Find where the given text appears and provide that cell's center as [x, y] coordinate. 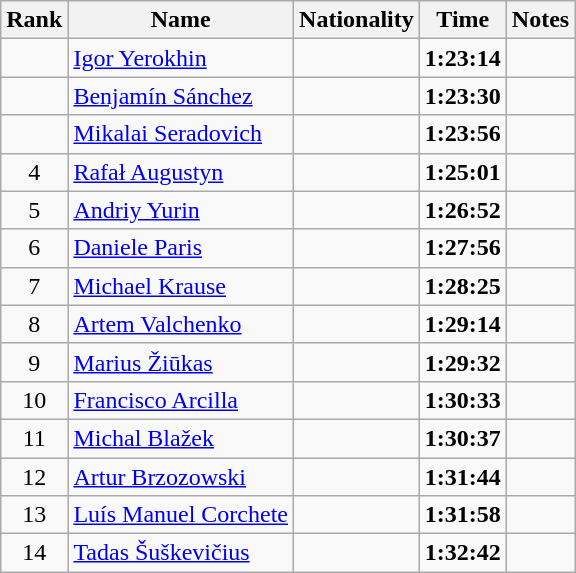
1:23:56 [462, 134]
Benjamín Sánchez [181, 96]
6 [34, 248]
4 [34, 172]
1:29:32 [462, 362]
Artem Valchenko [181, 324]
11 [34, 438]
Nationality [357, 20]
Marius Žiūkas [181, 362]
Rafał Augustyn [181, 172]
1:29:14 [462, 324]
7 [34, 286]
Michal Blažek [181, 438]
1:23:30 [462, 96]
1:30:33 [462, 400]
5 [34, 210]
9 [34, 362]
1:31:44 [462, 477]
1:25:01 [462, 172]
1:31:58 [462, 515]
13 [34, 515]
1:30:37 [462, 438]
Name [181, 20]
Rank [34, 20]
1:32:42 [462, 553]
Tadas Šuškevičius [181, 553]
1:28:25 [462, 286]
Daniele Paris [181, 248]
12 [34, 477]
Notes [540, 20]
1:27:56 [462, 248]
Luís Manuel Corchete [181, 515]
1:26:52 [462, 210]
Francisco Arcilla [181, 400]
10 [34, 400]
Andriy Yurin [181, 210]
Artur Brzozowski [181, 477]
Time [462, 20]
8 [34, 324]
Igor Yerokhin [181, 58]
Michael Krause [181, 286]
Mikalai Seradovich [181, 134]
1:23:14 [462, 58]
14 [34, 553]
